Return [X, Y] of the center of cell containing provided text 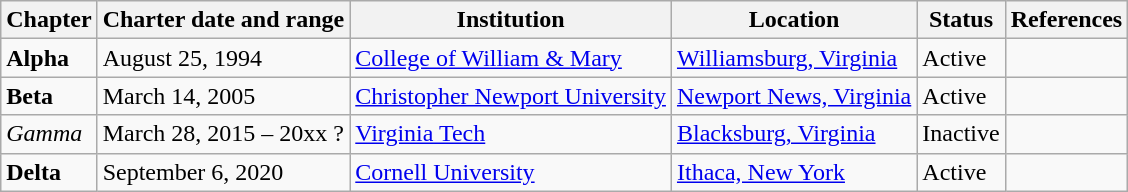
References [1066, 20]
Institution [511, 20]
Cornell University [511, 172]
September 6, 2020 [224, 172]
Charter date and range [224, 20]
March 14, 2005 [224, 96]
August 25, 1994 [224, 58]
Christopher Newport University [511, 96]
Beta [49, 96]
Williamsburg, Virginia [794, 58]
Inactive [961, 134]
College of William & Mary [511, 58]
Alpha [49, 58]
March 28, 2015 – 20xx ? [224, 134]
Blacksburg, Virginia [794, 134]
Ithaca, New York [794, 172]
Newport News, Virginia [794, 96]
Location [794, 20]
Status [961, 20]
Gamma [49, 134]
Delta [49, 172]
Virginia Tech [511, 134]
Chapter [49, 20]
